Pinpoint the cell where the given text exists, returning its (X, Y) midpoint coordinate. 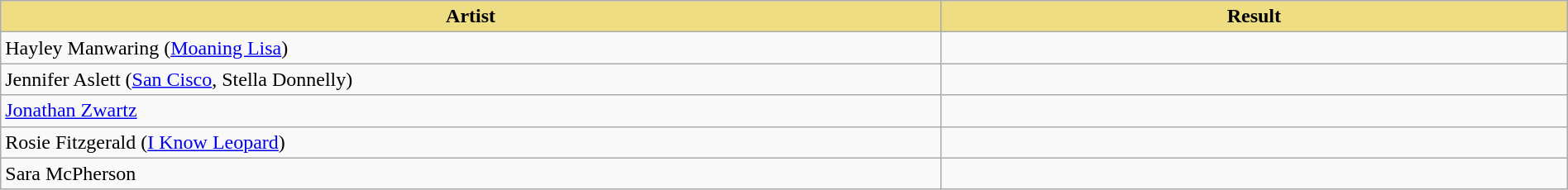
Rosie Fitzgerald (I Know Leopard) (471, 142)
Hayley Manwaring (Moaning Lisa) (471, 48)
Artist (471, 17)
Result (1254, 17)
Sara McPherson (471, 173)
Jennifer Aslett (San Cisco, Stella Donnelly) (471, 79)
Jonathan Zwartz (471, 111)
